For the text-containing cell, return its midpoint in [x, y] coordinate format. 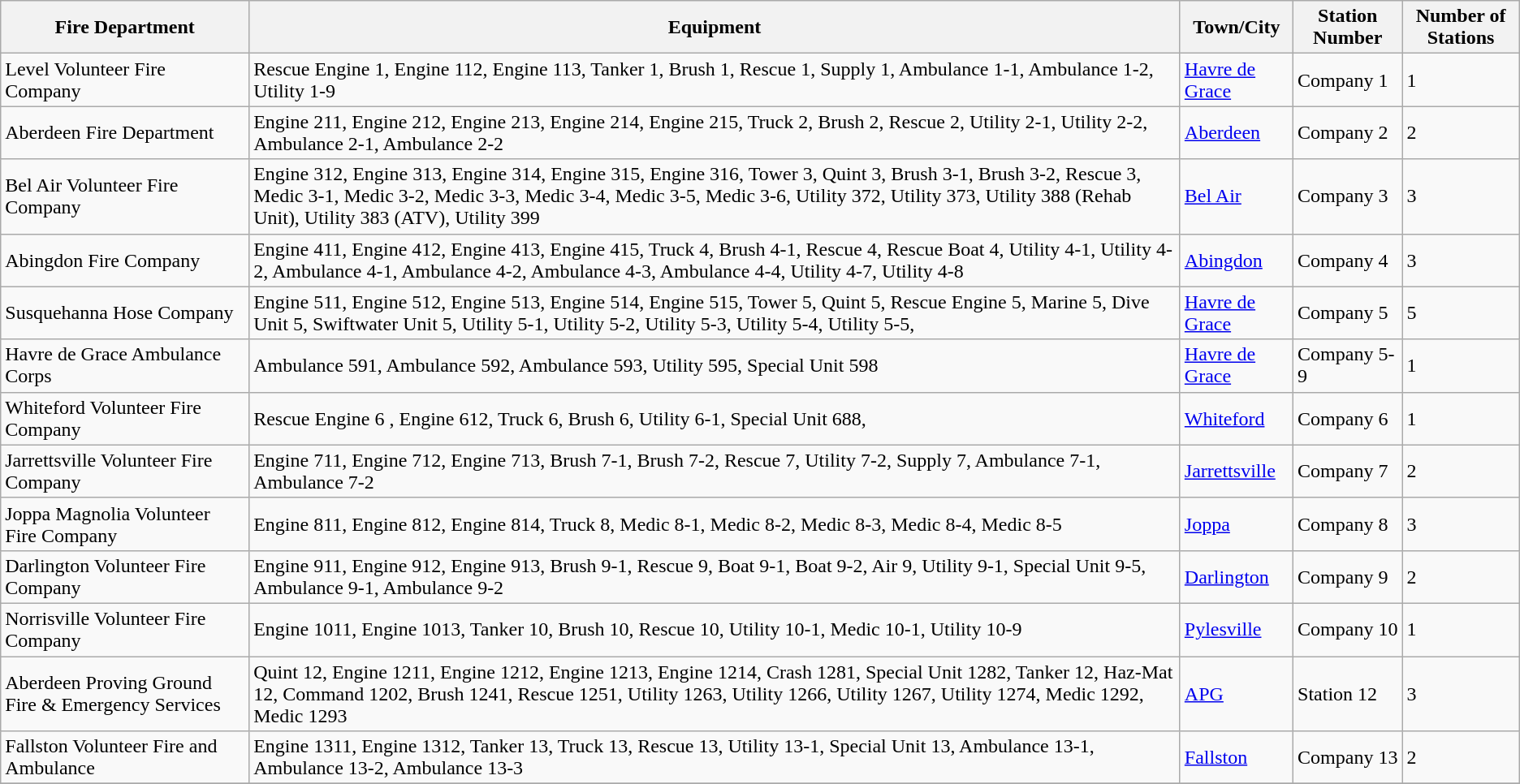
Town/City [1236, 28]
Aberdeen Proving Ground Fire & Emergency Services [125, 693]
Abingdon Fire Company [125, 260]
Ambulance 591, Ambulance 592, Ambulance 593, Utility 595, Special Unit 598 [715, 365]
Level Volunteer Fire Company [125, 80]
Darlington [1236, 576]
Company 6 [1348, 419]
Rescue Engine 6 , Engine 612, Truck 6, Brush 6, Utility 6-1, Special Unit 688, [715, 419]
Station 12 [1348, 693]
Norrisville Volunteer Fire Company [125, 630]
Engine 711, Engine 712, Engine 713, Brush 7-1, Brush 7-2, Rescue 7, Utility 7-2, Supply 7, Ambulance 7-1, Ambulance 7-2 [715, 471]
Company 7 [1348, 471]
Abingdon [1236, 260]
Bel Air [1236, 196]
Company 4 [1348, 260]
Company 5 [1348, 313]
Company 3 [1348, 196]
Company 5-9 [1348, 365]
Fallston [1236, 758]
Number of Stations [1461, 28]
Darlington Volunteer Fire Company [125, 576]
Pylesville [1236, 630]
Station Number [1348, 28]
Jarrettsville Volunteer Fire Company [125, 471]
Fallston Volunteer Fire and Ambulance [125, 758]
Engine 911, Engine 912, Engine 913, Brush 9-1, Rescue 9, Boat 9-1, Boat 9-2, Air 9, Utility 9-1, Special Unit 9-5, Ambulance 9-1, Ambulance 9-2 [715, 576]
Joppa [1236, 524]
Whiteford [1236, 419]
Jarrettsville [1236, 471]
Engine 211, Engine 212, Engine 213, Engine 214, Engine 215, Truck 2, Brush 2, Rescue 2, Utility 2-1, Utility 2-2, Ambulance 2-1, Ambulance 2-2 [715, 133]
Company 2 [1348, 133]
Bel Air Volunteer Fire Company [125, 196]
Susquehanna Hose Company [125, 313]
Whiteford Volunteer Fire Company [125, 419]
5 [1461, 313]
Aberdeen Fire Department [125, 133]
Rescue Engine 1, Engine 112, Engine 113, Tanker 1, Brush 1, Rescue 1, Supply 1, Ambulance 1-1, Ambulance 1-2, Utility 1-9 [715, 80]
Company 13 [1348, 758]
Company 1 [1348, 80]
Fire Department [125, 28]
Aberdeen [1236, 133]
Engine 1311, Engine 1312, Tanker 13, Truck 13, Rescue 13, Utility 13-1, Special Unit 13, Ambulance 13-1, Ambulance 13-2, Ambulance 13-3 [715, 758]
Company 8 [1348, 524]
Company 9 [1348, 576]
Joppa Magnolia Volunteer Fire Company [125, 524]
APG [1236, 693]
Engine 1011, Engine 1013, Tanker 10, Brush 10, Rescue 10, Utility 10-1, Medic 10-1, Utility 10-9 [715, 630]
Engine 811, Engine 812, Engine 814, Truck 8, Medic 8-1, Medic 8-2, Medic 8-3, Medic 8-4, Medic 8-5 [715, 524]
Equipment [715, 28]
Company 10 [1348, 630]
Havre de Grace Ambulance Corps [125, 365]
